Return [X, Y] of the center of cell containing provided text 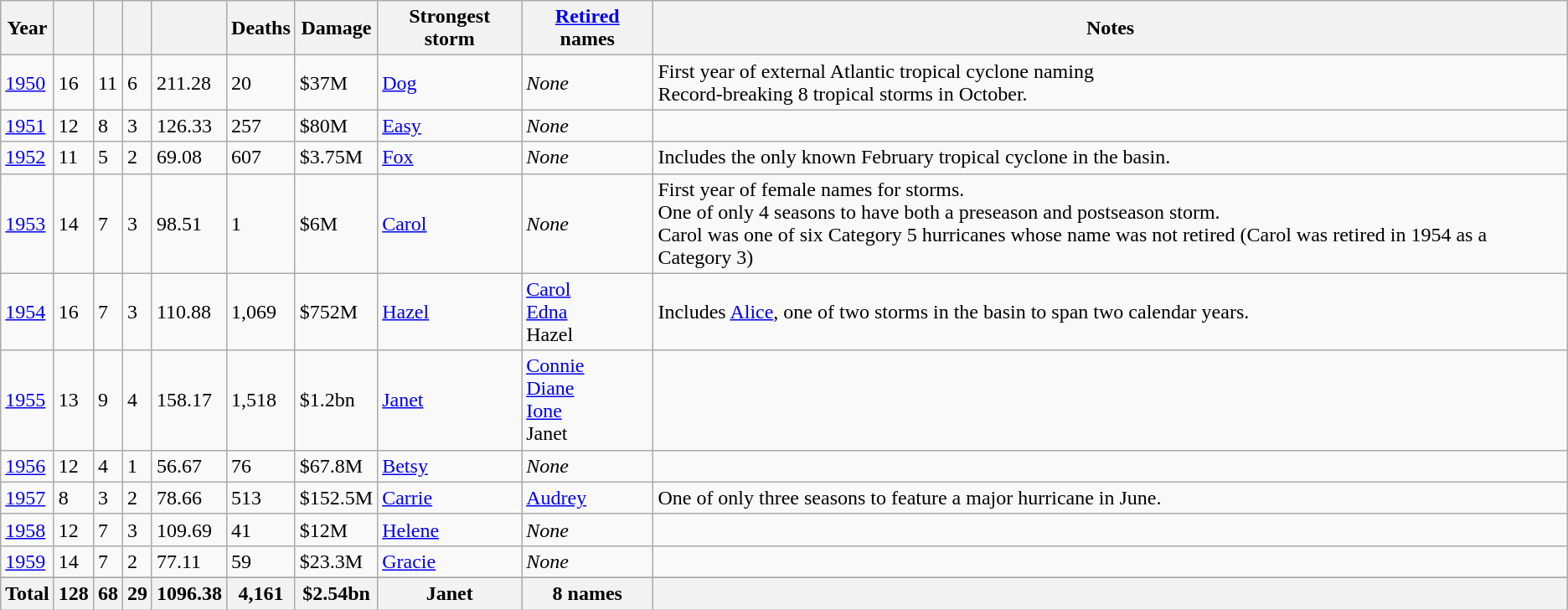
126.33 [189, 126]
$6M [336, 223]
1951 [28, 126]
1957 [28, 498]
Damage [336, 28]
1956 [28, 466]
1950 [28, 82]
8 names [588, 593]
$23.3M [336, 561]
One of only three seasons to feature a major hurricane in June. [1111, 498]
$67.8M [336, 466]
69.08 [189, 158]
13 [74, 401]
6 [137, 82]
Fox [450, 158]
59 [261, 561]
76 [261, 466]
Notes [1111, 28]
Carrie [450, 498]
20 [261, 82]
$12M [336, 530]
1953 [28, 223]
$2.54bn [336, 593]
Hazel [450, 312]
257 [261, 126]
$752M [336, 312]
Deaths [261, 28]
$1.2bn [336, 401]
29 [137, 593]
128 [74, 593]
1,069 [261, 312]
Includes the only known February tropical cyclone in the basin. [1111, 158]
4,161 [261, 593]
Betsy [450, 466]
Dog [450, 82]
1959 [28, 561]
Carol Edna Hazel [588, 312]
5 [107, 158]
Includes Alice, one of two storms in the basin to span two calendar years. [1111, 312]
77.11 [189, 561]
1,518 [261, 401]
Connie Diane Ione Janet [588, 401]
1954 [28, 312]
1952 [28, 158]
513 [261, 498]
68 [107, 593]
$3.75M [336, 158]
78.66 [189, 498]
Carol [450, 223]
Easy [450, 126]
56.67 [189, 466]
$80M [336, 126]
Audrey [588, 498]
1096.38 [189, 593]
158.17 [189, 401]
Strongest storm [450, 28]
Gracie [450, 561]
Total [28, 593]
9 [107, 401]
$37M [336, 82]
First year of external Atlantic tropical cyclone namingRecord-breaking 8 tropical storms in October. [1111, 82]
1955 [28, 401]
Helene [450, 530]
1958 [28, 530]
110.88 [189, 312]
Year [28, 28]
98.51 [189, 223]
109.69 [189, 530]
211.28 [189, 82]
Retired names [588, 28]
607 [261, 158]
$152.5M [336, 498]
41 [261, 530]
